Search for the cell housing the specified text and yield its (X, Y) center coordinate. 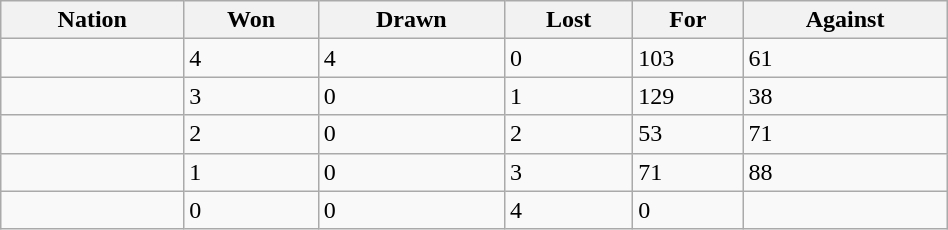
61 (845, 58)
88 (845, 172)
Lost (568, 20)
129 (688, 96)
53 (688, 134)
38 (845, 96)
Won (252, 20)
Against (845, 20)
103 (688, 58)
Nation (92, 20)
For (688, 20)
Drawn (411, 20)
